Detect which cell encompasses the target text, then output its [X, Y] center coordinate. 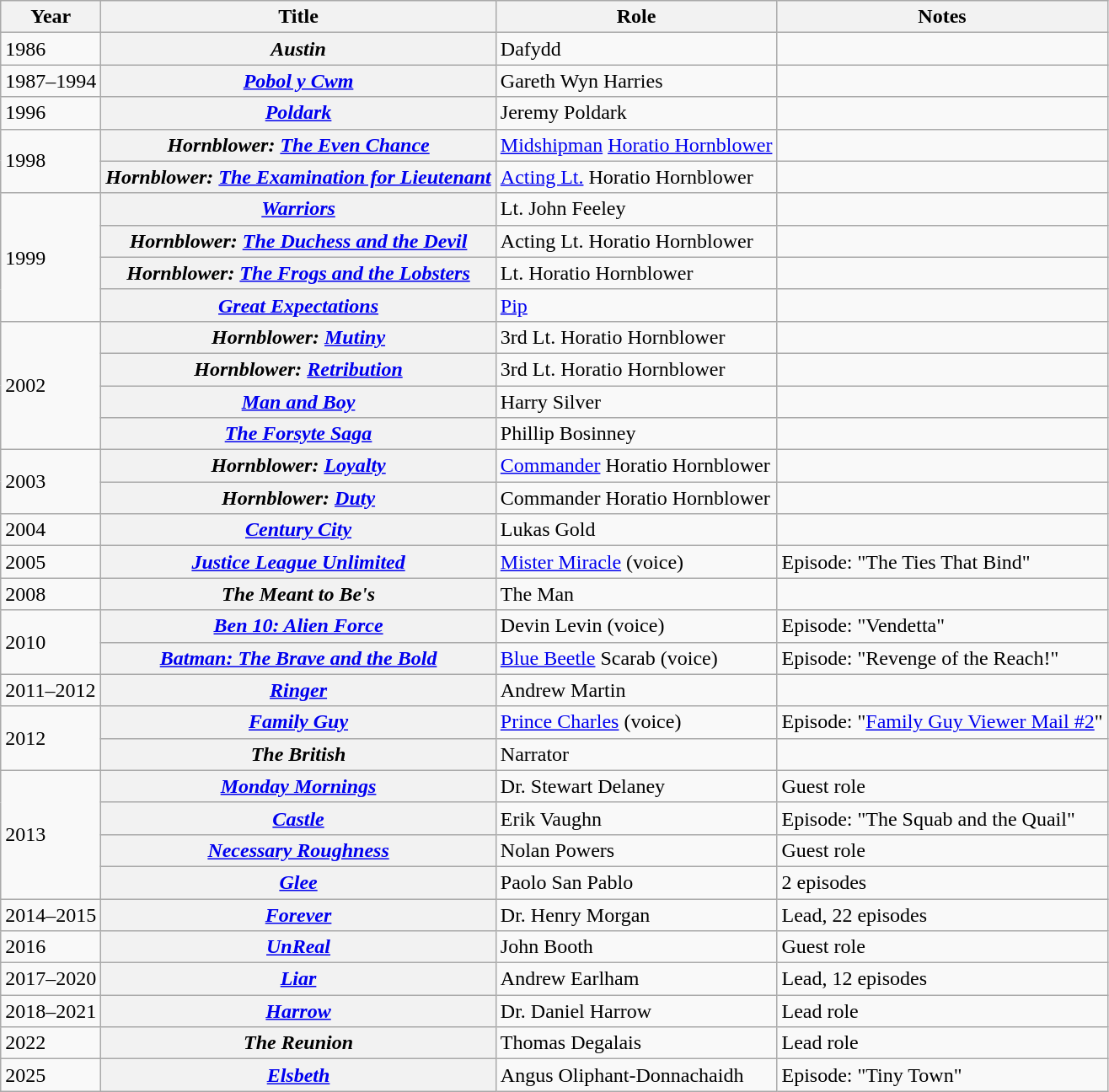
Episode: "Revenge of the Reach!" [942, 658]
2014–2015 [51, 914]
2002 [51, 385]
Phillip Bosinney [636, 434]
2018–2021 [51, 1011]
Hornblower: The Even Chance [298, 145]
Lead, 12 episodes [942, 979]
Lt. Horatio Hornblower [636, 273]
2025 [51, 1075]
The Reunion [298, 1043]
2004 [51, 530]
Nolan Powers [636, 850]
Batman: The Brave and the Bold [298, 658]
Lead, 22 episodes [942, 914]
Paolo San Pablo [636, 882]
Dr. Henry Morgan [636, 914]
2011–2012 [51, 690]
Ringer [298, 690]
2022 [51, 1043]
Jeremy Poldark [636, 113]
Century City [298, 530]
2017–2020 [51, 979]
Midshipman Horatio Hornblower [636, 145]
Blue Beetle Scarab (voice) [636, 658]
Dafydd [636, 49]
Hornblower: Duty [298, 498]
Hornblower: Loyalty [298, 466]
Role [636, 17]
Andrew Martin [636, 690]
Hornblower: The Duchess and the Devil [298, 241]
Man and Boy [298, 402]
Gareth Wyn Harries [636, 81]
2005 [51, 562]
Monday Mornings [298, 786]
2012 [51, 738]
John Booth [636, 947]
Hornblower: The Examination for Lieutenant [298, 177]
Poldark [298, 113]
Castle [298, 818]
Dr. Daniel Harrow [636, 1011]
Notes [942, 17]
Family Guy [298, 722]
1986 [51, 49]
Erik Vaughn [636, 818]
Dr. Stewart Delaney [636, 786]
Title [298, 17]
2003 [51, 482]
Liar [298, 979]
Andrew Earlham [636, 979]
Episode: "Vendetta" [942, 626]
2010 [51, 642]
Hornblower: Mutiny [298, 337]
Devin Levin (voice) [636, 626]
Elsbeth [298, 1075]
Lt. John Feeley [636, 209]
Hornblower: Retribution [298, 369]
Pip [636, 305]
Episode: "The Ties That Bind" [942, 562]
Austin [298, 49]
Justice League Unlimited [298, 562]
Thomas Degalais [636, 1043]
Lukas Gold [636, 530]
1987–1994 [51, 81]
Hornblower: The Frogs and the Lobsters [298, 273]
Glee [298, 882]
Pobol y Cwm [298, 81]
Episode: "Family Guy Viewer Mail #2" [942, 722]
1996 [51, 113]
Episode: "The Squab and the Quail" [942, 818]
UnReal [298, 947]
2008 [51, 594]
The British [298, 754]
Ben 10: Alien Force [298, 626]
2016 [51, 947]
Year [51, 17]
2013 [51, 834]
Great Expectations [298, 305]
Necessary Roughness [298, 850]
1998 [51, 161]
Mister Miracle (voice) [636, 562]
Episode: "Tiny Town" [942, 1075]
The Meant to Be's [298, 594]
2 episodes [942, 882]
The Forsyte Saga [298, 434]
Prince Charles (voice) [636, 722]
Angus Oliphant-Donnachaidh [636, 1075]
The Man [636, 594]
Forever [298, 914]
Harry Silver [636, 402]
1999 [51, 257]
Warriors [298, 209]
Harrow [298, 1011]
Narrator [636, 754]
